Detect which cell encompasses the target text, then output its (X, Y) center coordinate. 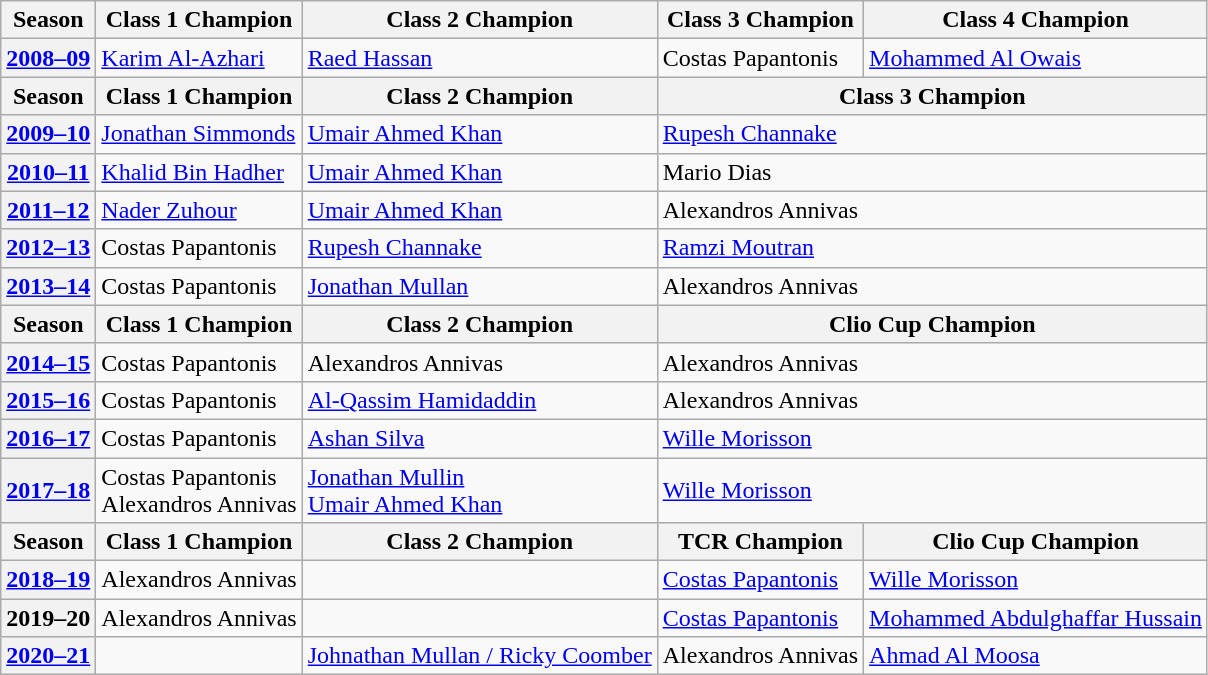
2019–20 (48, 618)
2009–10 (48, 134)
2013–14 (48, 286)
Mohammed Abdulghaffar Hussain (1036, 618)
Khalid Bin Hadher (199, 172)
Ramzi Moutran (932, 248)
2015–16 (48, 400)
Jonathan Simmonds (199, 134)
Mario Dias (932, 172)
Karim Al-Azhari (199, 58)
Nader Zuhour (199, 210)
Al-Qassim Hamidaddin (480, 400)
2008–09 (48, 58)
2017–18 (48, 490)
Ashan Silva (480, 438)
2014–15 (48, 362)
2016–17 (48, 438)
Class 4 Champion (1036, 20)
Johnathan Mullan / Ricky Coomber (480, 656)
2011–12 (48, 210)
Raed Hassan (480, 58)
2020–21 (48, 656)
Mohammed Al Owais (1036, 58)
Ahmad Al Moosa (1036, 656)
2012–13 (48, 248)
TCR Champion (760, 542)
Jonathan Mullin Umair Ahmed Khan (480, 490)
Costas Papantonis Alexandros Annivas (199, 490)
2010–11 (48, 172)
2018–19 (48, 580)
Jonathan Mullan (480, 286)
